Find where the given text appears and provide that cell's center as (x, y) coordinate. 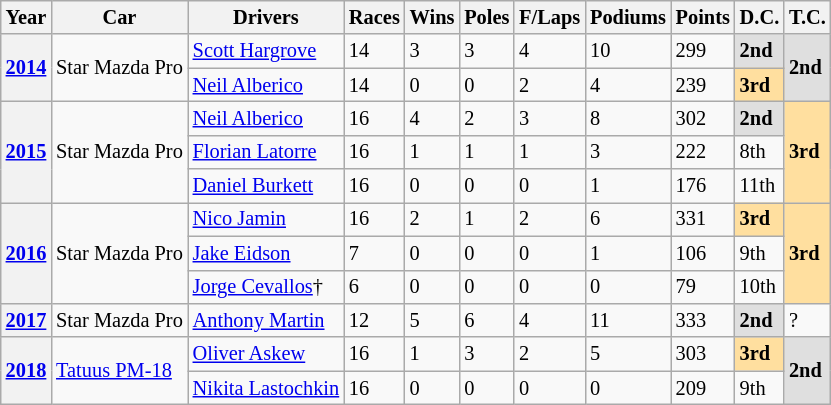
239 (703, 85)
2014 (26, 68)
Nikita Lastochkin (266, 388)
8 (628, 118)
Jorge Cevallos† (266, 287)
Florian Latorre (266, 152)
2016 (26, 252)
D.C. (760, 17)
222 (703, 152)
Points (703, 17)
209 (703, 388)
333 (703, 320)
Wins (432, 17)
Drivers (266, 17)
Tatuus PM-18 (120, 370)
Car (120, 17)
299 (703, 51)
10th (760, 287)
2015 (26, 152)
11 (628, 320)
Nico Jamin (266, 219)
303 (703, 354)
10 (628, 51)
Anthony Martin (266, 320)
106 (703, 253)
2018 (26, 370)
12 (374, 320)
11th (760, 186)
Oliver Askew (266, 354)
Scott Hargrove (266, 51)
Races (374, 17)
2017 (26, 320)
8th (760, 152)
302 (703, 118)
T.C. (808, 17)
Year (26, 17)
331 (703, 219)
Poles (486, 17)
F/Laps (550, 17)
Jake Eidson (266, 253)
Daniel Burkett (266, 186)
Podiums (628, 17)
? (808, 320)
79 (703, 287)
176 (703, 186)
7 (374, 253)
